Extract the (X, Y) coordinate from the center of the cell holding the provided text.  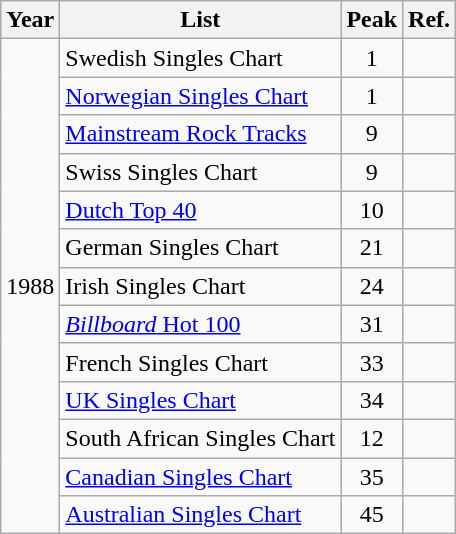
21 (372, 248)
UK Singles Chart (200, 400)
12 (372, 438)
List (200, 20)
34 (372, 400)
Irish Singles Chart (200, 286)
10 (372, 210)
24 (372, 286)
35 (372, 477)
Swedish Singles Chart (200, 58)
Australian Singles Chart (200, 515)
Billboard Hot 100 (200, 324)
Norwegian Singles Chart (200, 96)
Dutch Top 40 (200, 210)
31 (372, 324)
45 (372, 515)
South African Singles Chart (200, 438)
Year (30, 20)
Peak (372, 20)
33 (372, 362)
German Singles Chart (200, 248)
Ref. (430, 20)
French Singles Chart (200, 362)
Mainstream Rock Tracks (200, 134)
Swiss Singles Chart (200, 172)
1988 (30, 286)
Canadian Singles Chart (200, 477)
